For the text-containing cell, return its midpoint in [X, Y] coordinate format. 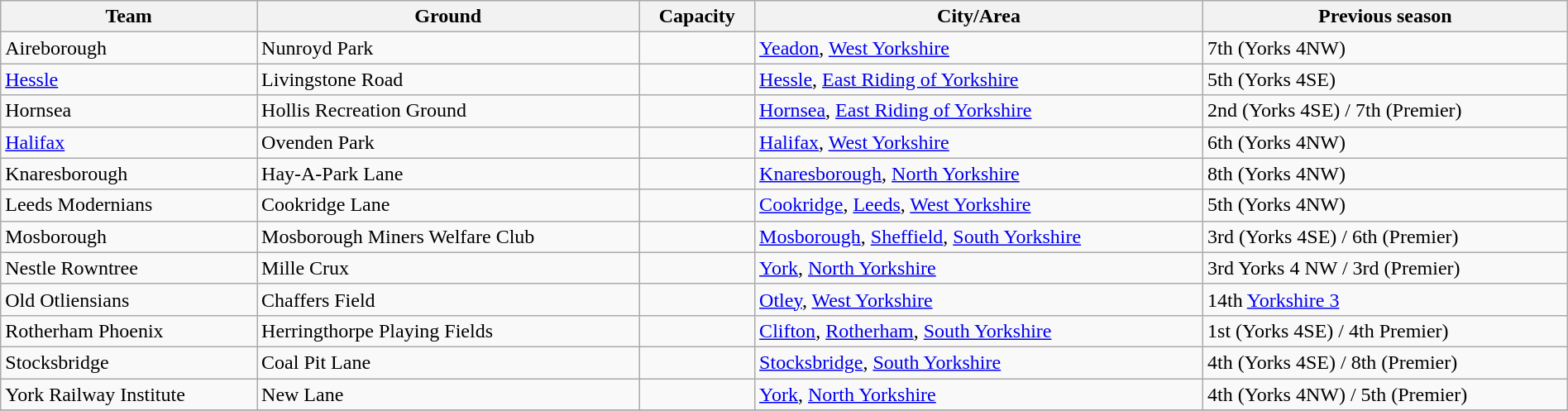
3rd Yorks 4 NW / 3rd (Premier) [1386, 268]
Hornsea [129, 111]
Cookridge, Leeds, West Yorkshire [979, 205]
Knaresborough [129, 174]
5th (Yorks 4NW) [1386, 205]
Ground [448, 17]
Mille Crux [448, 268]
Previous season [1386, 17]
New Lane [448, 394]
Halifax [129, 142]
4th (Yorks 4NW) / 5th (Premier) [1386, 394]
Nestle Rowntree [129, 268]
Knaresborough, North Yorkshire [979, 174]
8th (Yorks 4NW) [1386, 174]
2nd (Yorks 4SE) / 7th (Premier) [1386, 111]
Chaffers Field [448, 299]
Rotherham Phoenix [129, 331]
Herringthorpe Playing Fields [448, 331]
Clifton, Rotherham, South Yorkshire [979, 331]
4th (Yorks 4SE) / 8th (Premier) [1386, 362]
3rd (Yorks 4SE) / 6th (Premier) [1386, 237]
Hessle, East Riding of Yorkshire [979, 79]
5th (Yorks 4SE) [1386, 79]
7th (Yorks 4NW) [1386, 48]
York Railway Institute [129, 394]
Halifax, West Yorkshire [979, 142]
Yeadon, West Yorkshire [979, 48]
Aireborough [129, 48]
14th Yorkshire 3 [1386, 299]
1st (Yorks 4SE) / 4th Premier) [1386, 331]
Hollis Recreation Ground [448, 111]
Nunroyd Park [448, 48]
6th (Yorks 4NW) [1386, 142]
Mosborough [129, 237]
Hay-A-Park Lane [448, 174]
Hornsea, East Riding of Yorkshire [979, 111]
Cookridge Lane [448, 205]
Otley, West Yorkshire [979, 299]
Old Otliensians [129, 299]
Mosborough, Sheffield, South Yorkshire [979, 237]
Stocksbridge [129, 362]
Team [129, 17]
Hessle [129, 79]
Leeds Modernians [129, 205]
Stocksbridge, South Yorkshire [979, 362]
Coal Pit Lane [448, 362]
Ovenden Park [448, 142]
Livingstone Road [448, 79]
Mosborough Miners Welfare Club [448, 237]
City/Area [979, 17]
Capacity [697, 17]
